Find where the given text appears and provide that cell's center as [x, y] coordinate. 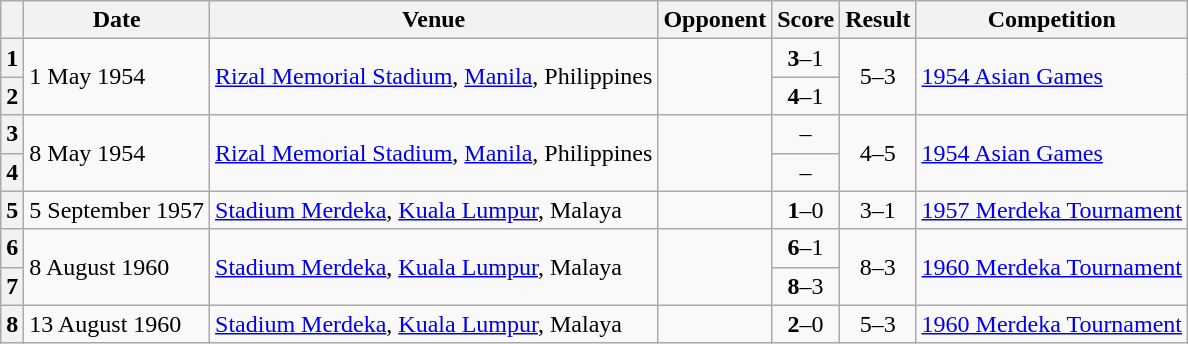
5 September 1957 [117, 210]
Score [806, 20]
1–0 [806, 210]
8 August 1960 [117, 267]
4–5 [878, 153]
1 [12, 58]
5 [12, 210]
Venue [434, 20]
8 May 1954 [117, 153]
1 May 1954 [117, 77]
4 [12, 172]
13 August 1960 [117, 324]
8 [12, 324]
6–1 [806, 248]
Result [878, 20]
4–1 [806, 96]
2–0 [806, 324]
Date [117, 20]
7 [12, 286]
Competition [1052, 20]
2 [12, 96]
3 [12, 134]
1957 Merdeka Tournament [1052, 210]
Opponent [715, 20]
6 [12, 248]
